Extract the (X, Y) coordinate from the center of the cell holding the provided text.  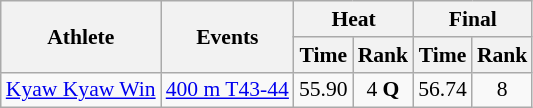
Kyaw Kyaw Win (81, 90)
Final (472, 19)
400 m T43-44 (228, 90)
Athlete (81, 36)
56.74 (442, 90)
Events (228, 36)
4 Q (384, 90)
Heat (354, 19)
8 (502, 90)
55.90 (324, 90)
